Output the (x, y) coordinate of the center of the cell containing the given text.  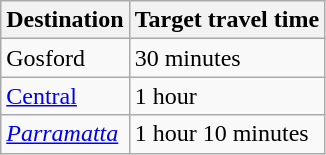
Gosford (65, 58)
Target travel time (226, 20)
Parramatta (65, 134)
30 minutes (226, 58)
1 hour 10 minutes (226, 134)
1 hour (226, 96)
Central (65, 96)
Destination (65, 20)
